Return the (x, y) coordinate for the center point of the cell that contains the specified text.  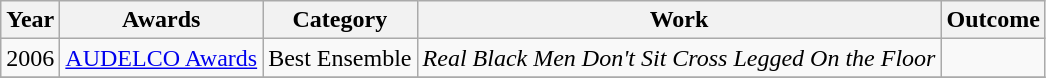
Work (679, 20)
Best Ensemble (340, 58)
Awards (162, 20)
Year (30, 20)
Outcome (993, 20)
Category (340, 20)
AUDELCO Awards (162, 58)
2006 (30, 58)
Real Black Men Don't Sit Cross Legged On the Floor (679, 58)
